For the text-containing cell, return its midpoint in [x, y] coordinate format. 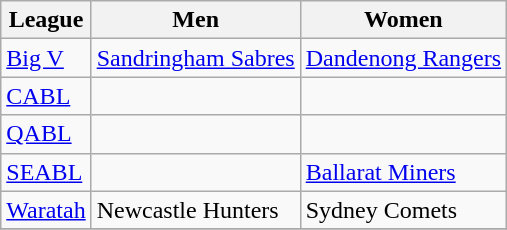
Women [403, 20]
Newcastle Hunters [196, 210]
Waratah [46, 210]
QABL [46, 134]
League [46, 20]
Men [196, 20]
CABL [46, 96]
Sandringham Sabres [196, 58]
Sydney Comets [403, 210]
Ballarat Miners [403, 172]
Dandenong Rangers [403, 58]
SEABL [46, 172]
Big V [46, 58]
